Search for the cell housing the specified text and yield its (x, y) center coordinate. 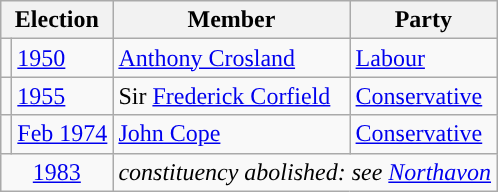
John Cope (232, 134)
1950 (62, 58)
Party (423, 20)
Sir Frederick Corfield (232, 96)
1983 (57, 172)
constituency abolished: see Northavon (305, 172)
Feb 1974 (62, 134)
1955 (62, 96)
Election (57, 20)
Labour (423, 58)
Anthony Crosland (232, 58)
Member (232, 20)
